Extract the (x, y) coordinate from the center of the cell holding the provided text.  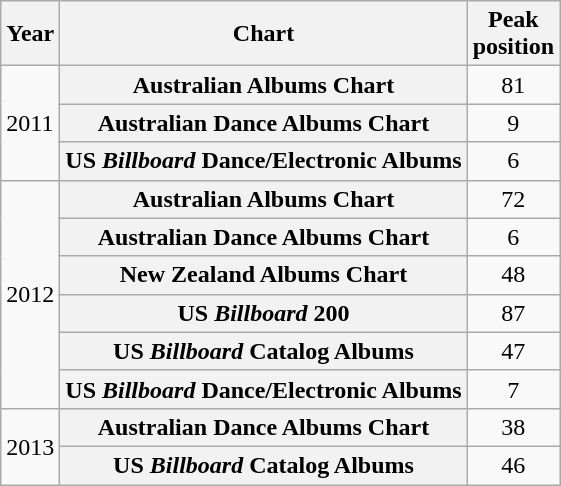
48 (513, 275)
2011 (30, 123)
47 (513, 351)
46 (513, 465)
Chart (264, 34)
87 (513, 313)
US Billboard 200 (264, 313)
38 (513, 427)
7 (513, 389)
9 (513, 123)
81 (513, 85)
2013 (30, 446)
Year (30, 34)
72 (513, 199)
Peakposition (513, 34)
2012 (30, 294)
New Zealand Albums Chart (264, 275)
